Identify which cell holds the provided text, then report its (X, Y) central coordinate. 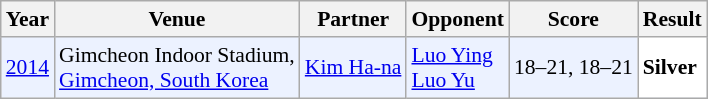
Luo Ying Luo Yu (458, 68)
Silver (672, 68)
Result (672, 19)
Year (28, 19)
Partner (354, 19)
Score (574, 19)
18–21, 18–21 (574, 68)
Kim Ha-na (354, 68)
Venue (177, 19)
Gimcheon Indoor Stadium,Gimcheon, South Korea (177, 68)
Opponent (458, 19)
2014 (28, 68)
